For the text-containing cell, return its midpoint in [x, y] coordinate format. 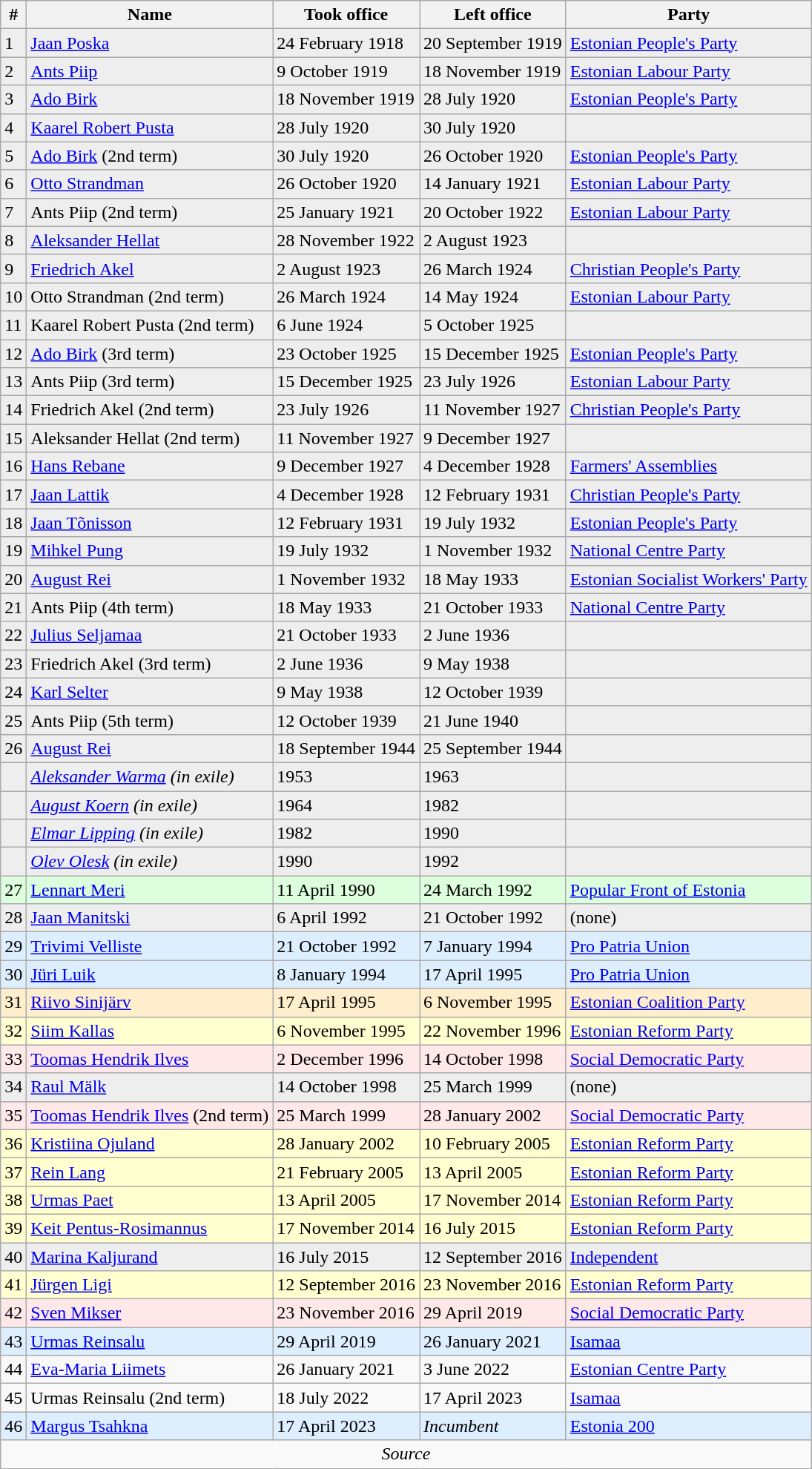
Jaan Poska [150, 43]
21 [13, 607]
Toomas Hendrik Ilves (2nd term) [150, 1115]
Incumbent [493, 1426]
Mihkel Pung [150, 551]
32 [13, 1031]
10 [13, 297]
36 [13, 1143]
20 [13, 579]
1992 [493, 862]
Olev Olesk (in exile) [150, 862]
1953 [346, 776]
18 September 1944 [346, 748]
37 [13, 1172]
Ado Birk (3rd term) [150, 354]
Independent [688, 1257]
27 [13, 890]
1964 [346, 805]
Raul Mälk [150, 1087]
Took office [346, 15]
35 [13, 1115]
Ants Piip [150, 71]
Kaarel Robert Pusta (2nd term) [150, 325]
45 [13, 1398]
Otto Strandman [150, 184]
11 April 1990 [346, 890]
42 [13, 1313]
Marina Kaljurand [150, 1257]
Popular Front of Estonia [688, 890]
33 [13, 1059]
Toomas Hendrik Ilves [150, 1059]
5 October 1925 [493, 325]
Friedrich Akel [150, 268]
26 [13, 748]
17 [13, 495]
Lennart Meri [150, 890]
1 [13, 43]
7 [13, 212]
1963 [493, 776]
20 October 1922 [493, 212]
22 [13, 636]
12 [13, 354]
19 [13, 551]
23 [13, 664]
13 [13, 382]
Riivo Sinijärv [150, 1003]
Urmas Reinsalu [150, 1341]
21 June 1940 [493, 720]
44 [13, 1370]
Eva-Maria Liimets [150, 1370]
Ants Piip (3rd term) [150, 382]
16 [13, 466]
Elmar Lipping (in exile) [150, 833]
Otto Strandman (2nd term) [150, 297]
Kristiina Ojuland [150, 1143]
Friedrich Akel (2nd term) [150, 410]
2 December 1996 [346, 1059]
August Koern (in exile) [150, 805]
Ants Piip (5th term) [150, 720]
Jaan Tõnisson [150, 523]
14 [13, 410]
Kaarel Robert Pusta [150, 128]
Siim Kallas [150, 1031]
14 May 1924 [493, 297]
Hans Rebane [150, 466]
Ants Piip (4th term) [150, 607]
Rein Lang [150, 1172]
Aleksander Warma (in exile) [150, 776]
3 [13, 99]
6 June 1924 [346, 325]
28 November 1922 [346, 240]
Jüri Luik [150, 974]
46 [13, 1426]
6 [13, 184]
21 February 2005 [346, 1172]
28 [13, 918]
Margus Tsahkna [150, 1426]
6 April 1992 [346, 918]
Ants Piip (2nd term) [150, 212]
Jaan Manitski [150, 918]
15 [13, 438]
31 [13, 1003]
24 March 1992 [493, 890]
Farmers' Assemblies [688, 466]
24 February 1918 [346, 43]
4 [13, 128]
24 [13, 692]
8 January 1994 [346, 974]
Ado Birk [150, 99]
Jürgen Ligi [150, 1285]
Source [406, 1454]
25 January 1921 [346, 212]
5 [13, 156]
2 [13, 71]
39 [13, 1228]
Trivimi Velliste [150, 946]
38 [13, 1200]
Sven Mikser [150, 1313]
14 January 1921 [493, 184]
# [13, 15]
Ado Birk (2nd term) [150, 156]
41 [13, 1285]
Estonian Centre Party [688, 1370]
Party [688, 15]
18 July 2022 [346, 1398]
20 September 1919 [493, 43]
Aleksander Hellat [150, 240]
40 [13, 1257]
Estonian Socialist Workers' Party [688, 579]
Left office [493, 15]
Jaan Lattik [150, 495]
25 [13, 720]
Aleksander Hellat (2nd term) [150, 438]
Estonia 200 [688, 1426]
29 [13, 946]
Keit Pentus-Rosimannus [150, 1228]
Karl Selter [150, 692]
8 [13, 240]
23 October 1925 [346, 354]
Estonian Coalition Party [688, 1003]
43 [13, 1341]
18 [13, 523]
25 September 1944 [493, 748]
3 June 2022 [493, 1370]
10 February 2005 [493, 1143]
30 [13, 974]
Friedrich Akel (3rd term) [150, 664]
34 [13, 1087]
Julius Seljamaa [150, 636]
9 October 1919 [346, 71]
Name [150, 15]
9 [13, 268]
7 January 1994 [493, 946]
Urmas Paet [150, 1200]
22 November 1996 [493, 1031]
Urmas Reinsalu (2nd term) [150, 1398]
11 [13, 325]
